Locate the cell with the specified text and output its [x, y] center coordinate. 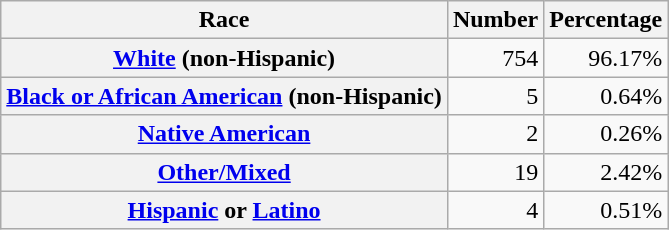
Percentage [606, 20]
754 [495, 58]
96.17% [606, 58]
19 [495, 172]
4 [495, 210]
Black or African American (non-Hispanic) [224, 96]
White (non-Hispanic) [224, 58]
Number [495, 20]
Race [224, 20]
Native American [224, 134]
0.26% [606, 134]
Hispanic or Latino [224, 210]
0.51% [606, 210]
5 [495, 96]
2.42% [606, 172]
2 [495, 134]
Other/Mixed [224, 172]
0.64% [606, 96]
